Capture the cell that displays the provided text and extract its (x, y) central coordinate. 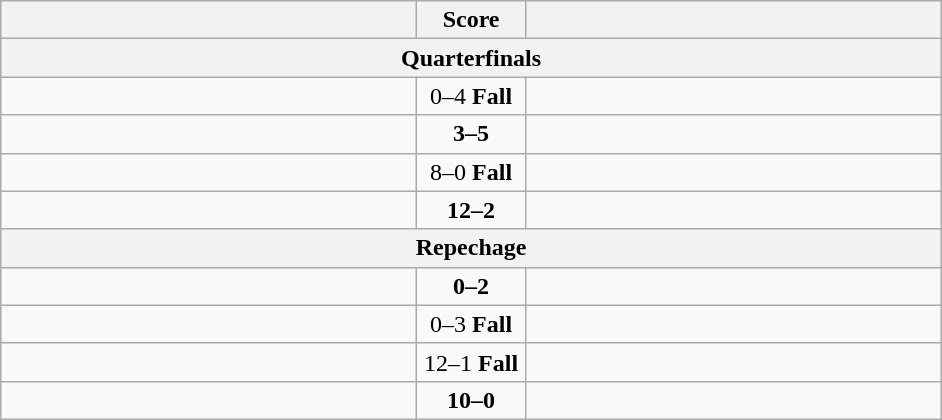
0–4 Fall (472, 96)
3–5 (472, 134)
Repechage (472, 248)
Score (472, 20)
12–1 Fall (472, 362)
10–0 (472, 400)
12–2 (472, 210)
8–0 Fall (472, 172)
0–3 Fall (472, 324)
Quarterfinals (472, 58)
0–2 (472, 286)
